Return the [X, Y] coordinate for the center point of the cell that contains the specified text.  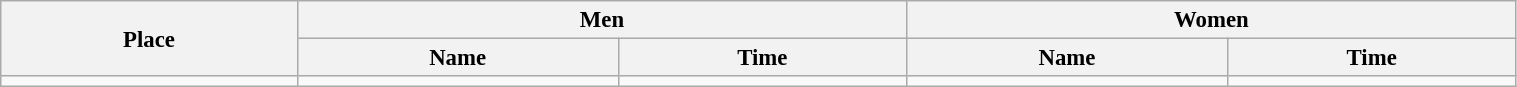
Men [602, 20]
Women [1212, 20]
Place [150, 38]
